From the cell containing the given text, extract its center point as [x, y] coordinate. 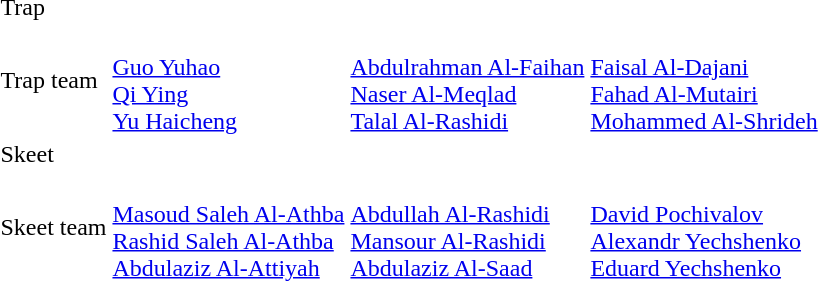
Guo YuhaoQi YingYu Haicheng [228, 80]
Abdulrahman Al-FaihanNaser Al-MeqladTalal Al-Rashidi [468, 80]
